Detect which cell encompasses the target text, then output its (X, Y) center coordinate. 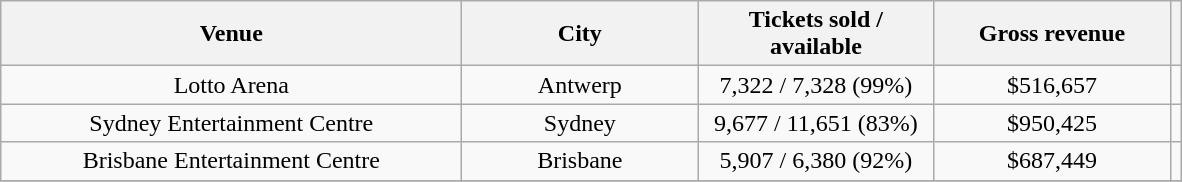
Sydney (580, 123)
Lotto Arena (232, 85)
Brisbane Entertainment Centre (232, 161)
$950,425 (1052, 123)
Brisbane (580, 161)
$516,657 (1052, 85)
City (580, 34)
Sydney Entertainment Centre (232, 123)
7,322 / 7,328 (99%) (816, 85)
$687,449 (1052, 161)
5,907 / 6,380 (92%) (816, 161)
9,677 / 11,651 (83%) (816, 123)
Tickets sold / available (816, 34)
Venue (232, 34)
Antwerp (580, 85)
Gross revenue (1052, 34)
